Locate the cell with the specified text and output its [x, y] center coordinate. 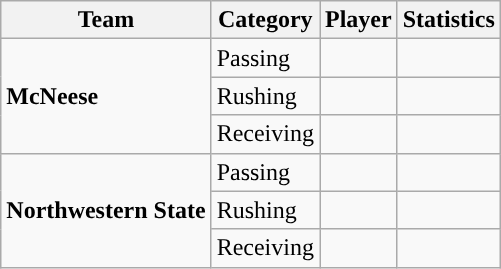
McNeese [106, 96]
Category [265, 20]
Statistics [448, 20]
Team [106, 20]
Player [359, 20]
Northwestern State [106, 210]
